Find where the given text appears and provide that cell's center as (X, Y) coordinate. 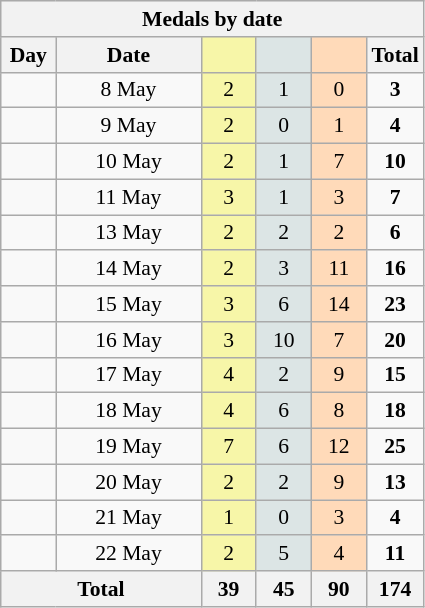
17 May (128, 375)
14 (338, 304)
18 (394, 411)
9 May (128, 126)
10 May (128, 162)
174 (394, 589)
21 May (128, 518)
13 May (128, 233)
16 (394, 269)
8 (338, 411)
45 (284, 589)
20 May (128, 482)
23 (394, 304)
12 (338, 447)
11 May (128, 197)
25 (394, 447)
22 May (128, 554)
15 May (128, 304)
8 May (128, 90)
Day (28, 55)
Medals by date (212, 19)
Date (128, 55)
39 (228, 589)
18 May (128, 411)
5 (284, 554)
16 May (128, 340)
90 (338, 589)
15 (394, 375)
19 May (128, 447)
20 (394, 340)
14 May (128, 269)
13 (394, 482)
